Capture the cell that displays the provided text and extract its [x, y] central coordinate. 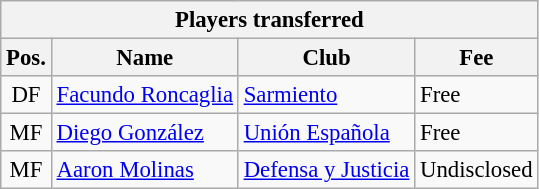
Name [144, 58]
Aaron Molinas [144, 170]
Fee [476, 58]
Club [326, 58]
Players transferred [270, 20]
Sarmiento [326, 95]
DF [26, 95]
Diego González [144, 133]
Pos. [26, 58]
Defensa y Justicia [326, 170]
Undisclosed [476, 170]
Facundo Roncaglia [144, 95]
Unión Española [326, 133]
